Search for the cell housing the specified text and yield its (x, y) center coordinate. 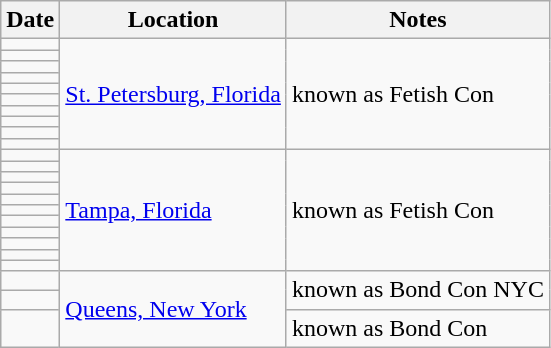
Date (30, 20)
Tampa, Florida (174, 210)
known as Bond Con (418, 328)
Location (174, 20)
Queens, New York (174, 309)
known as Bond Con NYC (418, 290)
St. Petersburg, Florida (174, 94)
Notes (418, 20)
